From the cell containing the given text, extract its center point as [x, y] coordinate. 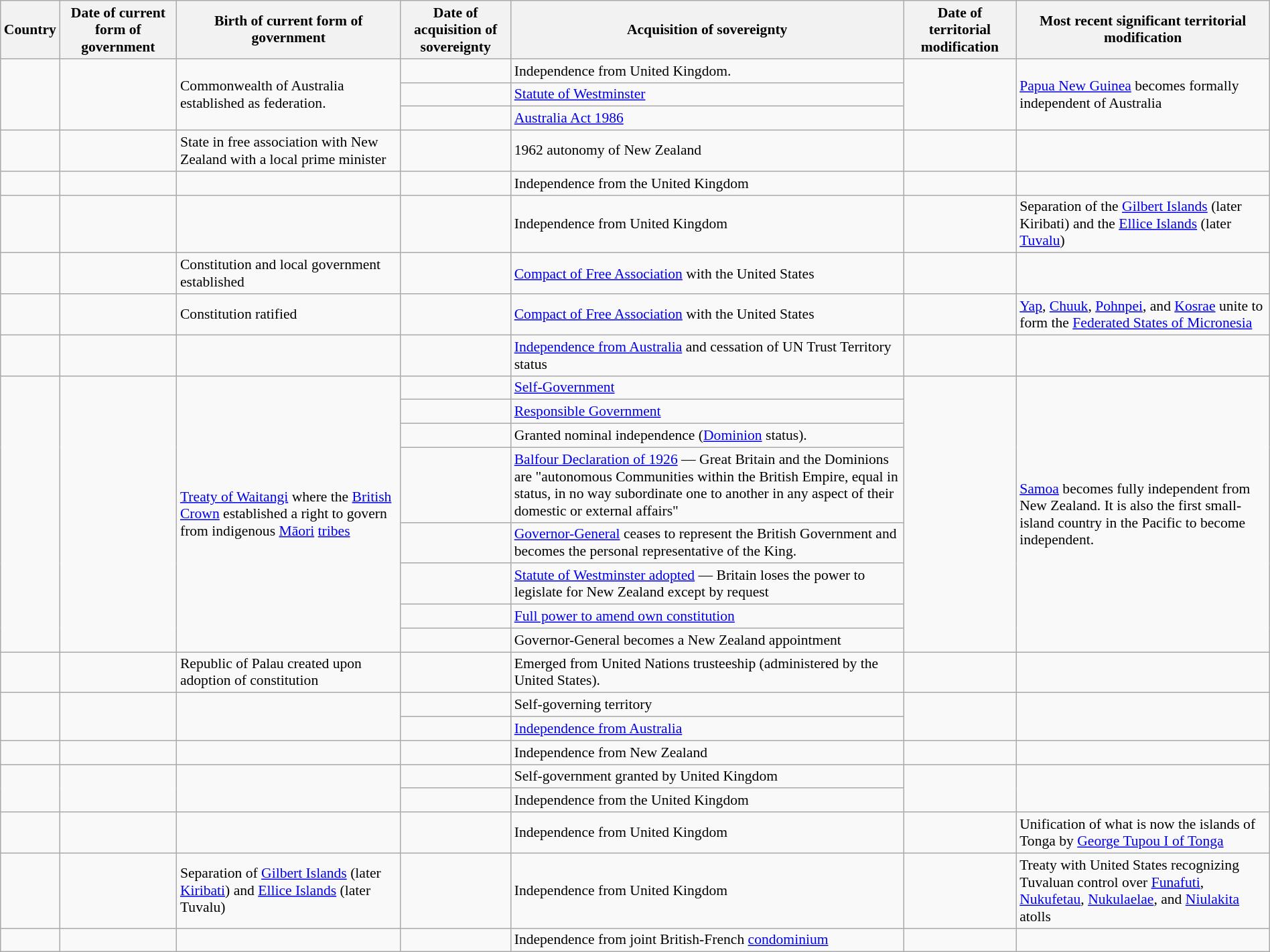
Statute of Westminster adopted — Britain loses the power to legislate for New Zealand except by request [707, 584]
Full power to amend own constitution [707, 617]
Separation of Gilbert Islands (later Kiribati) and Ellice Islands (later Tuvalu) [289, 890]
Independence from joint British-French condominium [707, 940]
Independence from Australia [707, 729]
Independence from New Zealand [707, 752]
Constitution and local government established [289, 273]
Yap, Chuuk, Pohnpei, and Kosrae unite to form the Federated States of Micronesia [1143, 315]
Statute of Westminster [707, 94]
Governor-General ceases to represent the British Government and becomes the personal representative of the King. [707, 542]
1962 autonomy of New Zealand [707, 151]
Papua New Guinea becomes formally independent of Australia [1143, 95]
Treaty with United States recognizing Tuvaluan control over Funafuti, Nukufetau, Nukulaelae, and Niulakita atolls [1143, 890]
State in free association with New Zealand with a local prime minister [289, 151]
Commonwealth of Australia established as federation. [289, 95]
Independence from United Kingdom. [707, 71]
Emerged from United Nations trusteeship (administered by the United States). [707, 672]
Date of current form of government [118, 29]
Treaty of Waitangi where the British Crown established a right to govern from indigenous Māori tribes [289, 513]
Governor-General becomes a New Zealand appointment [707, 640]
Granted nominal independence (Dominion status). [707, 436]
Most recent significant territorial modification [1143, 29]
Self-Government [707, 388]
Constitution ratified [289, 315]
Self-government granted by United Kingdom [707, 777]
Responsible Government [707, 412]
Independence from Australia and cessation of UN Trust Territory status [707, 355]
Unification of what is now the islands of Tonga by George Tupou I of Tonga [1143, 833]
Australia Act 1986 [707, 118]
Self-governing territory [707, 705]
Republic of Palau created upon adoption of constitution [289, 672]
Acquisition of sovereignty [707, 29]
Birth of current form of government [289, 29]
Date of territorial modification [960, 29]
Country [30, 29]
Separation of the Gilbert Islands (later Kiribati) and the Ellice Islands (later Tuvalu) [1143, 224]
Date of acquisition of sovereignty [455, 29]
Samoa becomes fully independent from New Zealand. It is also the first small-island country in the Pacific to become independent. [1143, 513]
